Extract the [X, Y] coordinate from the center of the cell holding the provided text.  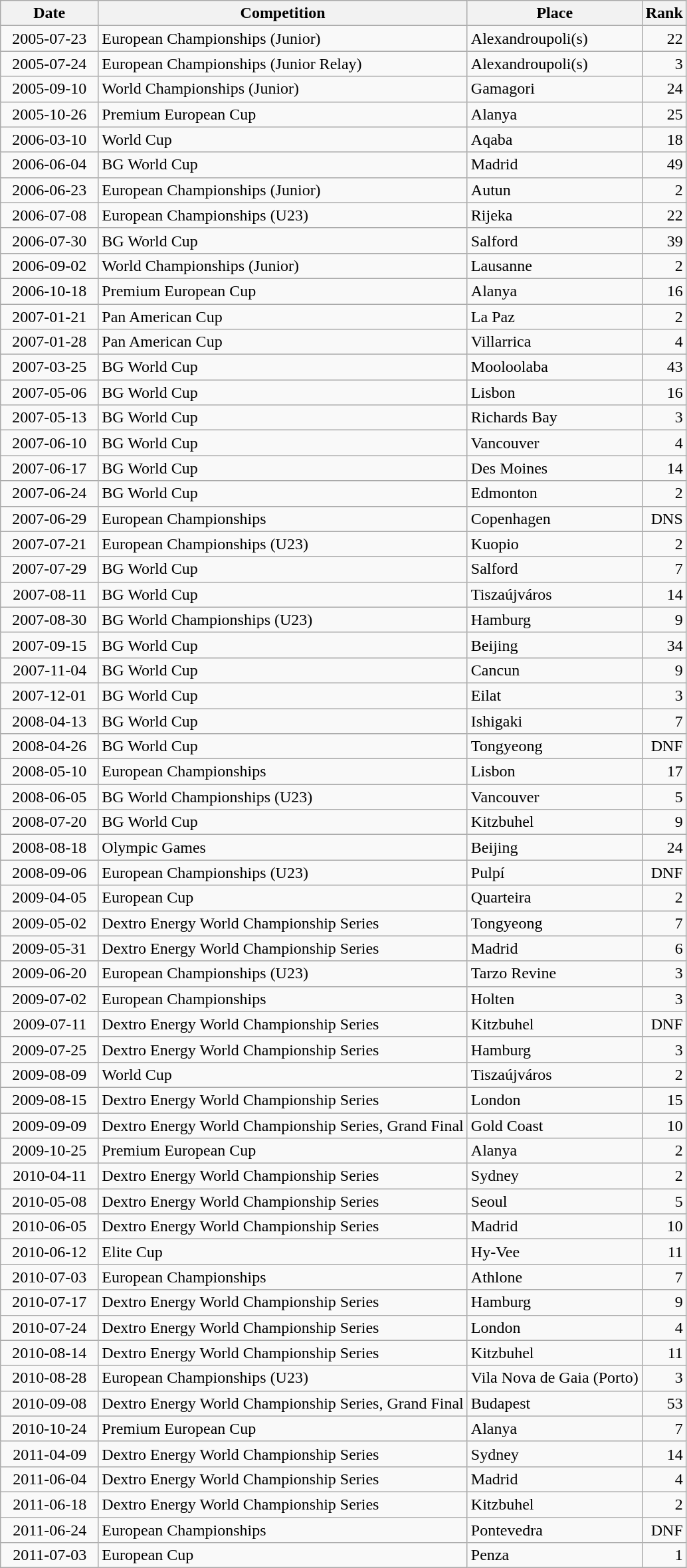
Edmonton [554, 493]
2009-05-31 [49, 948]
2005-07-24 [49, 64]
Budapest [554, 1403]
2007-09-15 [49, 645]
2006-03-10 [49, 139]
Rijeka [554, 215]
Pulpí [554, 873]
2007-01-28 [49, 342]
2008-06-05 [49, 797]
2005-07-23 [49, 39]
Aqaba [554, 139]
European Championships (Junior Relay) [283, 64]
2007-06-17 [49, 468]
15 [664, 1100]
2009-07-02 [49, 999]
2008-05-10 [49, 772]
Richards Bay [554, 418]
DNS [664, 519]
2007-08-30 [49, 620]
2010-05-08 [49, 1201]
2006-09-02 [49, 266]
2011-04-09 [49, 1454]
Competition [283, 13]
Rank [664, 13]
2010-07-03 [49, 1277]
2009-05-02 [49, 923]
2010-06-12 [49, 1252]
2010-08-28 [49, 1378]
2009-08-15 [49, 1100]
2007-11-04 [49, 670]
34 [664, 645]
Vila Nova de Gaia (Porto) [554, 1378]
2007-07-21 [49, 544]
Penza [554, 1555]
2006-10-18 [49, 291]
Athlone [554, 1277]
Hy-Vee [554, 1252]
Tarzo Revine [554, 974]
2008-04-13 [49, 721]
2006-06-23 [49, 190]
Kuopio [554, 544]
2007-06-24 [49, 493]
2009-07-11 [49, 1024]
Copenhagen [554, 519]
La Paz [554, 317]
2006-07-30 [49, 240]
2007-05-13 [49, 418]
43 [664, 367]
Olympic Games [283, 847]
2006-07-08 [49, 215]
6 [664, 948]
53 [664, 1403]
Lausanne [554, 266]
Elite Cup [283, 1252]
2005-10-26 [49, 114]
2009-04-05 [49, 898]
Gold Coast [554, 1126]
Place [554, 13]
Autun [554, 190]
2010-10-24 [49, 1429]
2011-06-24 [49, 1529]
Ishigaki [554, 721]
2007-08-11 [49, 594]
2010-09-08 [49, 1403]
Villarrica [554, 342]
Eilat [554, 695]
25 [664, 114]
2011-06-04 [49, 1479]
2008-09-06 [49, 873]
2007-01-21 [49, 317]
2010-07-24 [49, 1328]
2007-07-29 [49, 569]
2006-06-04 [49, 165]
1 [664, 1555]
2007-06-10 [49, 443]
Date [49, 13]
18 [664, 139]
Holten [554, 999]
2008-04-26 [49, 746]
2009-09-09 [49, 1126]
2007-06-29 [49, 519]
49 [664, 165]
2008-07-20 [49, 822]
2009-10-25 [49, 1151]
Des Moines [554, 468]
2009-08-09 [49, 1075]
2007-05-06 [49, 392]
Pontevedra [554, 1529]
2009-07-25 [49, 1049]
17 [664, 772]
2010-08-14 [49, 1353]
2010-06-05 [49, 1227]
39 [664, 240]
Cancun [554, 670]
Gamagori [554, 89]
2011-06-18 [49, 1504]
2005-09-10 [49, 89]
2007-03-25 [49, 367]
2010-07-17 [49, 1302]
2007-12-01 [49, 695]
Seoul [554, 1201]
Quarteira [554, 898]
2008-08-18 [49, 847]
2009-06-20 [49, 974]
2011-07-03 [49, 1555]
2010-04-11 [49, 1176]
Mooloolaba [554, 367]
